Scan for the cell matching the given text and deliver its [X, Y] coordinate at center. 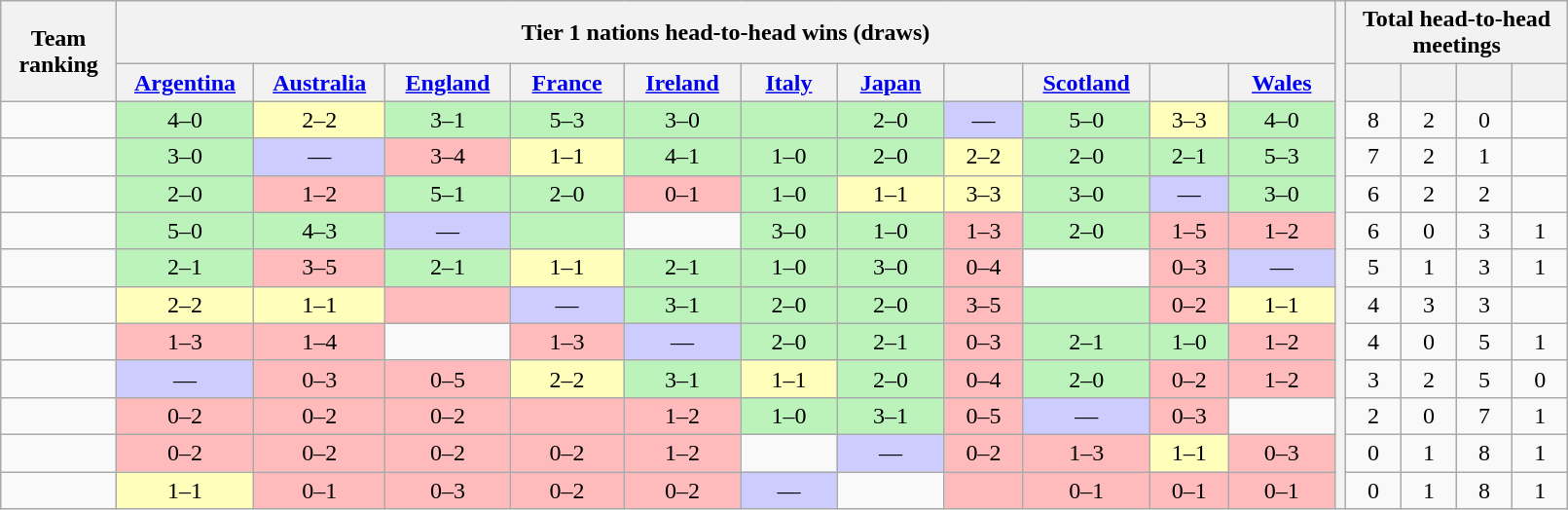
4–3 [319, 231]
England [448, 83]
Total head-to-head meetings [1456, 33]
1–4 [319, 342]
Tier 1 nations head-to-head wins (draws) [725, 33]
France [566, 83]
Italy [788, 83]
5–1 [448, 194]
4–1 [682, 157]
1–5 [1189, 231]
3–4 [448, 157]
Japan [891, 83]
Argentina [185, 83]
Scotland [1086, 83]
Australia [319, 83]
Wales [1281, 83]
Ireland [682, 83]
Team ranking [58, 51]
